Detect which cell encompasses the target text, then output its [x, y] center coordinate. 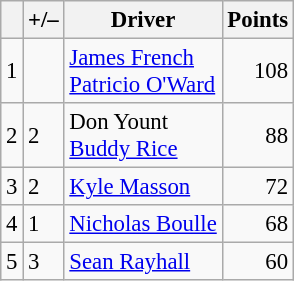
Points [258, 20]
Driver [143, 20]
72 [258, 187]
Don Yount Buddy Rice [143, 136]
James French Patricio O'Ward [143, 72]
68 [258, 224]
5 [12, 262]
+/– [44, 20]
60 [258, 262]
Kyle Masson [143, 187]
4 [12, 224]
Sean Rayhall [143, 262]
108 [258, 72]
88 [258, 136]
Nicholas Boulle [143, 224]
